Detect which cell encompasses the target text, then output its [x, y] center coordinate. 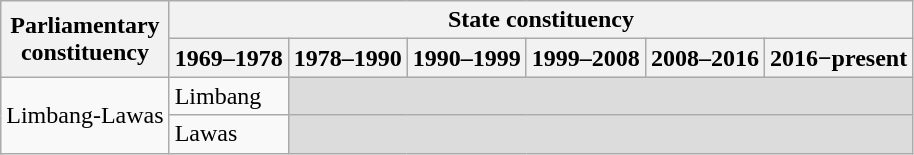
State constituency [541, 20]
1969–1978 [228, 58]
2008–2016 [704, 58]
1999–2008 [586, 58]
Limbang-Lawas [85, 115]
2016−present [838, 58]
1978–1990 [348, 58]
Lawas [228, 134]
Parliamentaryconstituency [85, 39]
1990–1999 [466, 58]
Limbang [228, 96]
